Scan for the cell matching the given text and deliver its (x, y) coordinate at center. 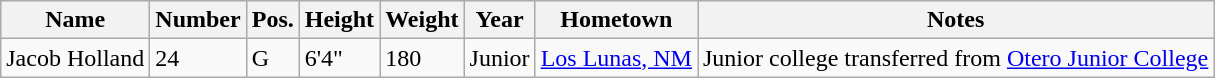
Junior (500, 58)
24 (198, 58)
Los Lunas, NM (616, 58)
Year (500, 20)
Height (339, 20)
Weight (422, 20)
Number (198, 20)
Name (76, 20)
180 (422, 58)
Junior college transferred from Otero Junior College (956, 58)
Hometown (616, 20)
Notes (956, 20)
6'4" (339, 58)
Pos. (272, 20)
Jacob Holland (76, 58)
G (272, 58)
